Return [X, Y] of the center of cell containing provided text 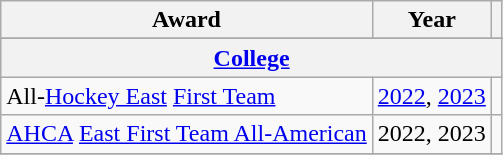
AHCA East First Team All-American [187, 134]
Award [187, 20]
College [252, 58]
Year [432, 20]
All-Hockey East First Team [187, 96]
